Extract the [x, y] coordinate from the center of the cell holding the provided text.  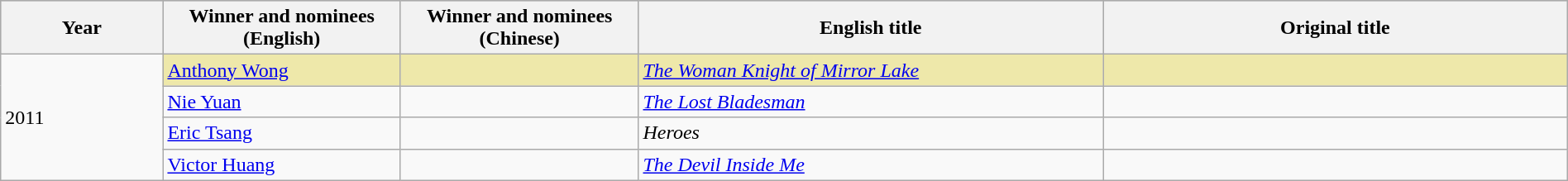
Nie Yuan [282, 102]
The Lost Bladesman [871, 102]
Anthony Wong [282, 70]
Year [82, 28]
Original title [1336, 28]
2011 [82, 117]
Winner and nominees(English) [282, 28]
The Woman Knight of Mirror Lake [871, 70]
Heroes [871, 133]
The Devil Inside Me [871, 164]
English title [871, 28]
Winner and nominees(Chinese) [519, 28]
Eric Tsang [282, 133]
Victor Huang [282, 164]
